Determine the (x, y) coordinate at the center of the cell enclosing the given text.  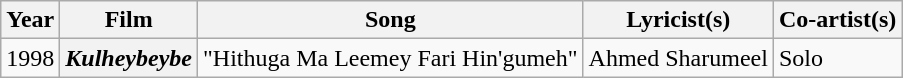
Ahmed Sharumeel (678, 58)
Solo (837, 58)
1998 (30, 58)
Song (391, 20)
Co-artist(s) (837, 20)
Kulheybeybe (129, 58)
"Hithuga Ma Leemey Fari Hin'gumeh" (391, 58)
Year (30, 20)
Film (129, 20)
Lyricist(s) (678, 20)
